Detect which cell encompasses the target text, then output its (x, y) center coordinate. 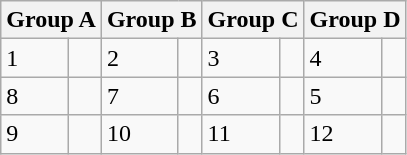
8 (35, 96)
5 (343, 96)
11 (240, 134)
10 (139, 134)
4 (343, 58)
Group B (152, 20)
7 (139, 96)
3 (240, 58)
12 (343, 134)
Group A (52, 20)
Group C (253, 20)
1 (35, 58)
Group D (355, 20)
6 (240, 96)
9 (35, 134)
2 (139, 58)
